Identify which cell holds the provided text, then report its (x, y) central coordinate. 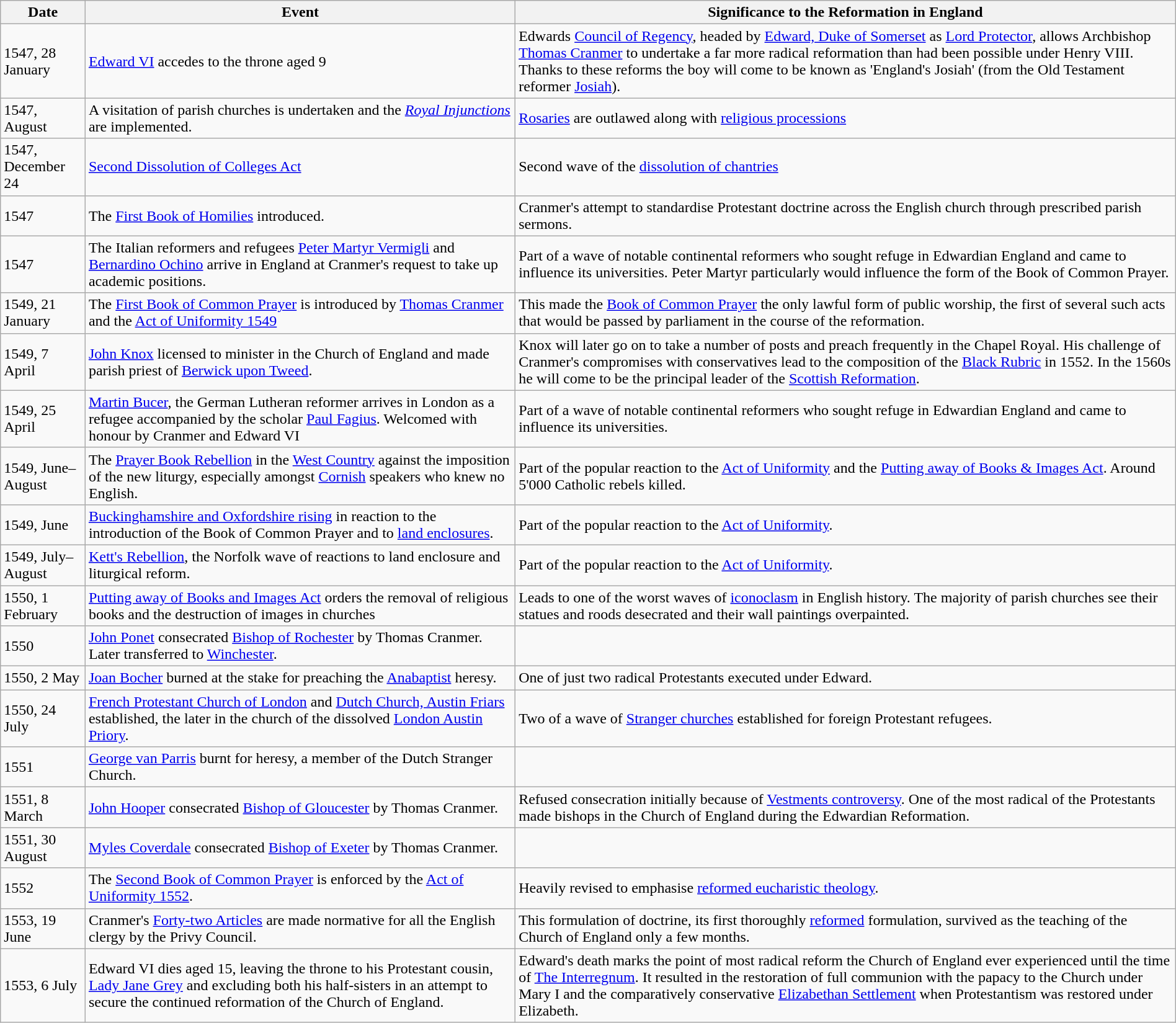
1550, 24 July (43, 718)
1550, 2 May (43, 678)
The Prayer Book Rebellion in the West Country against the imposition of the new liturgy, especially amongst Cornish speakers who knew no English. (300, 476)
1552 (43, 888)
Buckinghamshire and Oxfordshire rising in reaction to the introduction of the Book of Common Prayer and to land enclosures. (300, 525)
John Knox licensed to minister in the Church of England and made parish priest of Berwick upon Tweed. (300, 362)
Heavily revised to emphasise reformed eucharistic theology. (846, 888)
John Hooper consecrated Bishop of Gloucester by Thomas Cranmer. (300, 808)
1550, 1 February (43, 605)
Cranmer's attempt to standardise Protestant doctrine across the English church through prescribed parish sermons. (846, 216)
Rosaries are outlawed along with religious processions (846, 118)
Putting away of Books and Images Act orders the removal of religious books and the destruction of images in churches (300, 605)
The Italian reformers and refugees Peter Martyr Vermigli and Bernardino Ochino arrive in England at Cranmer's request to take up academic positions. (300, 264)
Second Dissolution of Colleges Act (300, 167)
Part of the popular reaction to the Act of Uniformity and the Putting away of Books & Images Act. Around 5'000 Catholic rebels killed. (846, 476)
1549, June (43, 525)
1547, August (43, 118)
1549, 25 April (43, 419)
Two of a wave of Stranger churches established for foreign Protestant refugees. (846, 718)
George van Parris burnt for heresy, a member of the Dutch Stranger Church. (300, 767)
1551, 30 August (43, 847)
Edward VI accedes to the throne aged 9 (300, 61)
John Ponet consecrated Bishop of Rochester by Thomas Cranmer. Later transferred to Winchester. (300, 646)
French Protestant Church of London and Dutch Church, Austin Friars established, the later in the church of the dissolved London Austin Priory. (300, 718)
1550 (43, 646)
1549, 7 April (43, 362)
1547, December 24 (43, 167)
Joan Bocher burned at the stake for preaching the Anabaptist heresy. (300, 678)
The First Book of Homilies introduced. (300, 216)
1551, 8 March (43, 808)
Significance to the Reformation in England (846, 12)
Date (43, 12)
Myles Coverdale consecrated Bishop of Exeter by Thomas Cranmer. (300, 847)
1551 (43, 767)
Part of a wave of notable continental reformers who sought refuge in Edwardian England and came to influence its universities. (846, 419)
1553, 19 June (43, 928)
1553, 6 July (43, 985)
1549, 21 January (43, 313)
This formulation of doctrine, its first thoroughly reformed formulation, survived as the teaching of the Church of England only a few months. (846, 928)
1549, June–August (43, 476)
One of just two radical Protestants executed under Edward. (846, 678)
1547, 28 January (43, 61)
Second wave of the dissolution of chantries (846, 167)
Event (300, 12)
Kett's Rebellion, the Norfolk wave of reactions to land enclosure and liturgical reform. (300, 565)
Cranmer's Forty-two Articles are made normative for all the English clergy by the Privy Council. (300, 928)
A visitation of parish churches is undertaken and the Royal Injunctions are implemented. (300, 118)
1549, July–August (43, 565)
The First Book of Common Prayer is introduced by Thomas Cranmer and the Act of Uniformity 1549 (300, 313)
The Second Book of Common Prayer is enforced by the Act of Uniformity 1552. (300, 888)
